Find where the given text appears and provide that cell's center as (X, Y) coordinate. 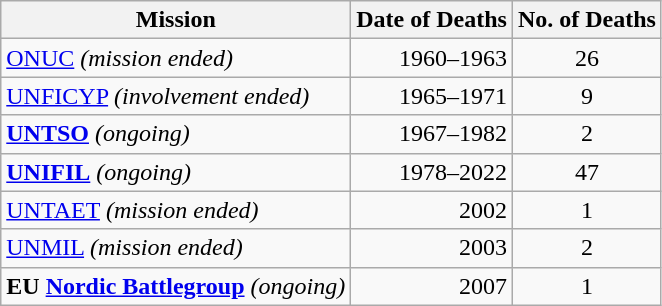
No. of Deaths (586, 20)
UNTAET (mission ended) (176, 210)
9 (586, 96)
UNMIL (mission ended) (176, 248)
1967–1982 (432, 134)
26 (586, 58)
UNTSO (ongoing) (176, 134)
1960–1963 (432, 58)
2002 (432, 210)
Mission (176, 20)
UNFICYP (involvement ended) (176, 96)
EU Nordic Battlegroup (ongoing) (176, 286)
2007 (432, 286)
1965–1971 (432, 96)
2003 (432, 248)
1978–2022 (432, 172)
ONUC (mission ended) (176, 58)
UNIFIL (ongoing) (176, 172)
47 (586, 172)
Date of Deaths (432, 20)
